Return (x, y) of the center of cell containing provided text 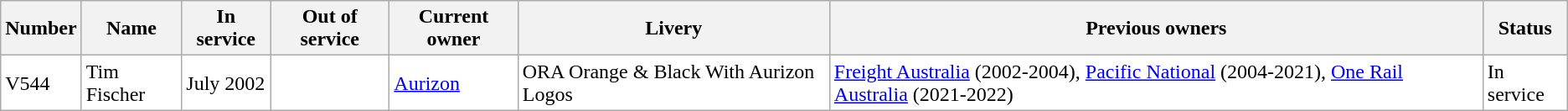
Status (1524, 29)
July 2002 (226, 82)
Out of service (330, 29)
Aurizon (454, 82)
ORA Orange & Black With Aurizon Logos (673, 82)
Tim Fischer (132, 82)
Previous owners (1156, 29)
Freight Australia (2002-2004), Pacific National (2004-2021), One Rail Australia (2021-2022) (1156, 82)
Name (132, 29)
Current owner (454, 29)
Number (41, 29)
Livery (673, 29)
V544 (41, 82)
